Detect which cell encompasses the target text, then output its (X, Y) center coordinate. 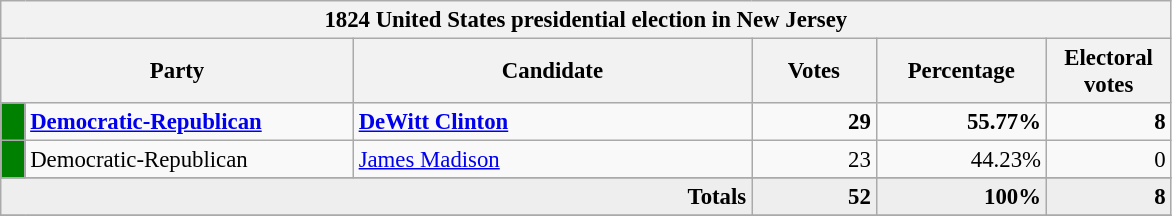
55.77% (961, 122)
29 (814, 122)
0 (1108, 160)
44.23% (961, 160)
James Madison (552, 160)
52 (814, 197)
Totals (376, 197)
1824 United States presidential election in New Jersey (586, 20)
Party (178, 72)
Candidate (552, 72)
Percentage (961, 72)
100% (961, 197)
DeWitt Clinton (552, 122)
23 (814, 160)
Electoral votes (1108, 72)
Votes (814, 72)
